For the text-containing cell, return its midpoint in (X, Y) coordinate format. 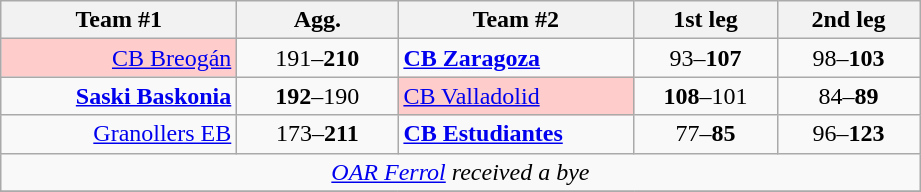
Team #2 (516, 20)
Saski Baskonia (119, 96)
98–103 (848, 58)
CB Breogán (119, 58)
191–210 (318, 58)
192–190 (318, 96)
93–107 (706, 58)
Granollers EB (119, 134)
2nd leg (848, 20)
96–123 (848, 134)
1st leg (706, 20)
84–89 (848, 96)
173–211 (318, 134)
Agg. (318, 20)
CB Valladolid (516, 96)
CB Estudiantes (516, 134)
OAR Ferrol received a bye (460, 172)
Team #1 (119, 20)
77–85 (706, 134)
108–101 (706, 96)
CB Zaragoza (516, 58)
